Search for the cell housing the specified text and yield its [x, y] center coordinate. 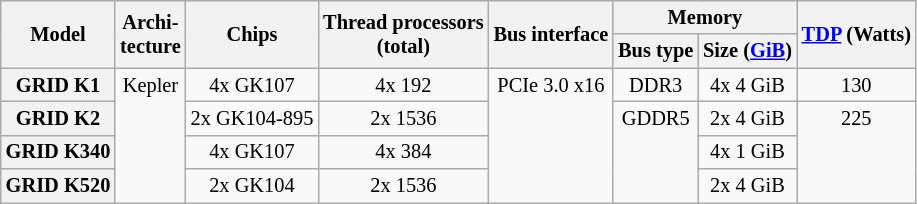
130 [856, 85]
4x 192 [403, 85]
Chips [252, 34]
2x GK104 [252, 186]
4x 384 [403, 152]
PCIe 3.0 x16 [552, 136]
DDR3 [656, 85]
225 [856, 152]
GRID K2 [58, 118]
Kepler [150, 136]
Archi-tecture [150, 34]
GRID K520 [58, 186]
Bus type [656, 51]
Bus interface [552, 34]
GRID K1 [58, 85]
Thread processors(total) [403, 34]
Size (GiB) [748, 51]
TDP (Watts) [856, 34]
GRID K340 [58, 152]
4x 1 GiB [748, 152]
Model [58, 34]
2x GK104-895 [252, 118]
GDDR5 [656, 152]
Memory [705, 17]
4x 4 GiB [748, 85]
